From the cell containing the given text, extract its center point as [X, Y] coordinate. 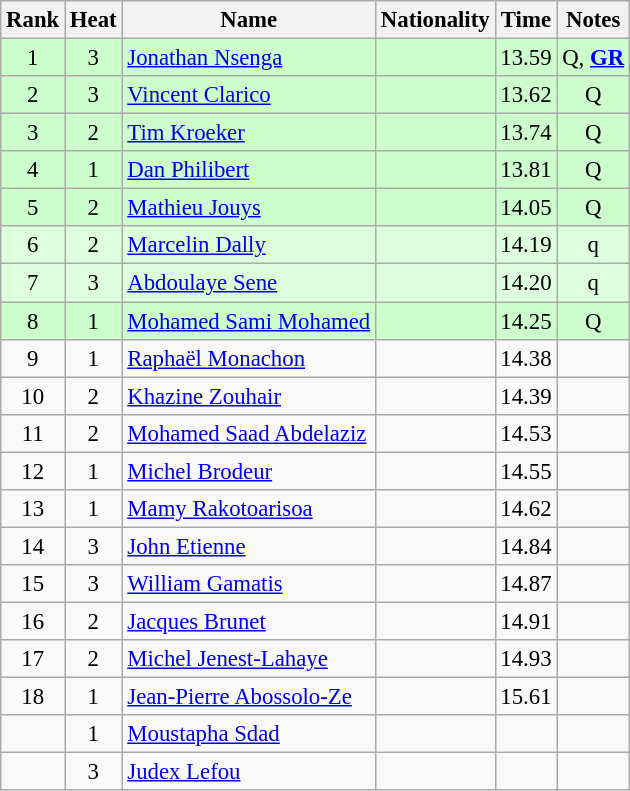
Abdoulaye Sene [249, 283]
16 [33, 621]
17 [33, 659]
7 [33, 283]
14.25 [526, 321]
Vincent Clarico [249, 95]
4 [33, 170]
11 [33, 433]
18 [33, 697]
Rank [33, 20]
Michel Jenest-Lahaye [249, 659]
14.91 [526, 621]
14.05 [526, 208]
13.81 [526, 170]
15 [33, 584]
14.19 [526, 245]
Jean-Pierre Abossolo-Ze [249, 697]
14.84 [526, 546]
Michel Brodeur [249, 471]
Notes [594, 20]
Mathieu Jouys [249, 208]
13.74 [526, 133]
Khazine Zouhair [249, 396]
15.61 [526, 697]
Dan Philibert [249, 170]
Tim Kroeker [249, 133]
13 [33, 509]
14.39 [526, 396]
6 [33, 245]
Mamy Rakotoarisoa [249, 509]
14.53 [526, 433]
Moustapha Sdad [249, 734]
14.62 [526, 509]
Jacques Brunet [249, 621]
Heat [94, 20]
Q, GR [594, 58]
Jonathan Nsenga [249, 58]
Judex Lefou [249, 772]
13.59 [526, 58]
Mohamed Sami Mohamed [249, 321]
14 [33, 546]
Name [249, 20]
Raphaël Monachon [249, 358]
Nationality [436, 20]
14.38 [526, 358]
William Gamatis [249, 584]
Mohamed Saad Abdelaziz [249, 433]
Time [526, 20]
14.20 [526, 283]
Marcelin Dally [249, 245]
10 [33, 396]
13.62 [526, 95]
14.93 [526, 659]
8 [33, 321]
9 [33, 358]
14.87 [526, 584]
14.55 [526, 471]
12 [33, 471]
John Etienne [249, 546]
5 [33, 208]
